Identify which cell holds the provided text, then report its (X, Y) central coordinate. 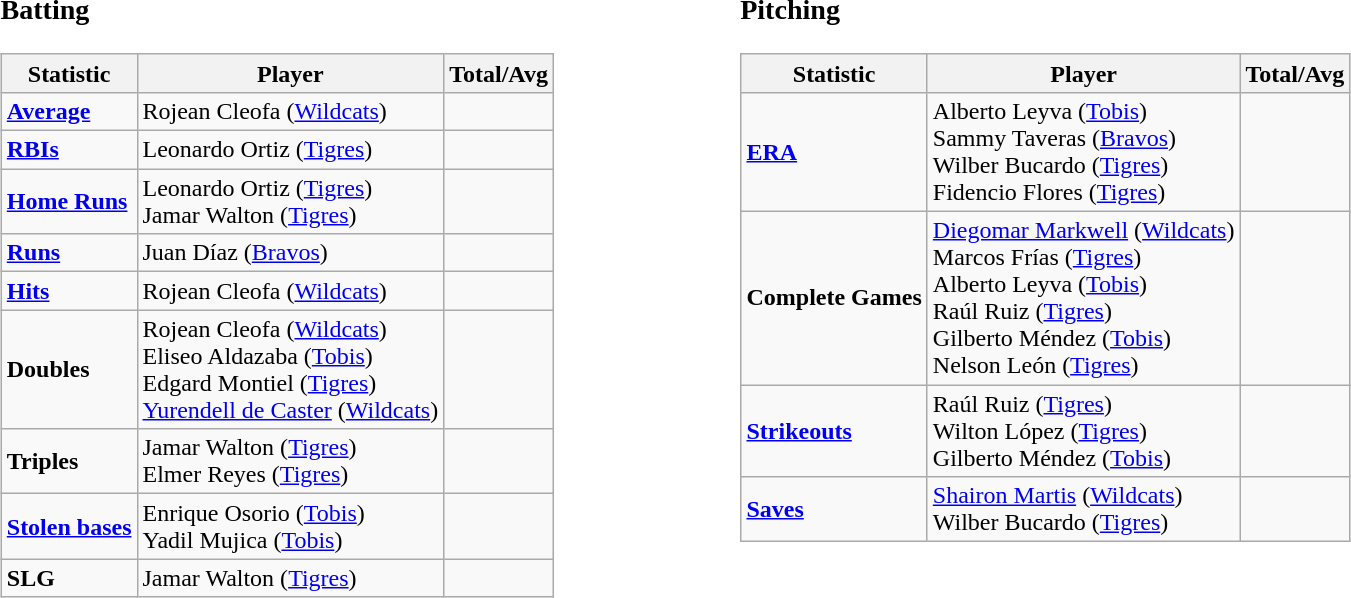
Stolen bases (69, 526)
RBIs (69, 150)
ERA (834, 152)
Runs (69, 253)
Triples (69, 462)
Alberto Leyva (Tobis) Sammy Taveras (Bravos) Wilber Bucardo (Tigres) Fidencio Flores (Tigres) (1084, 152)
Doubles (69, 370)
Diegomar Markwell (Wildcats) Marcos Frías (Tigres) Alberto Leyva (Tobis) Raúl Ruiz (Tigres) Gilberto Méndez (Tobis) Nelson León (Tigres) (1084, 298)
Strikeouts (834, 431)
Leonardo Ortiz (Tigres) Jamar Walton (Tigres) (290, 202)
Juan Díaz (Bravos) (290, 253)
Hits (69, 291)
Average (69, 111)
Jamar Walton (Tigres) Elmer Reyes (Tigres) (290, 462)
Jamar Walton (Tigres) (290, 578)
Raúl Ruiz (Tigres) Wilton López (Tigres) Gilberto Méndez (Tobis) (1084, 431)
Home Runs (69, 202)
Enrique Osorio (Tobis) Yadil Mujica (Tobis) (290, 526)
Complete Games (834, 298)
SLG (69, 578)
Rojean Cleofa (Wildcats) Eliseo Aldazaba (Tobis) Edgard Montiel (Tigres) Yurendell de Caster (Wildcats) (290, 370)
Leonardo Ortiz (Tigres) (290, 150)
Saves (834, 510)
Shairon Martis (Wildcats) Wilber Bucardo (Tigres) (1084, 510)
